Capture the cell that displays the provided text and extract its [X, Y] central coordinate. 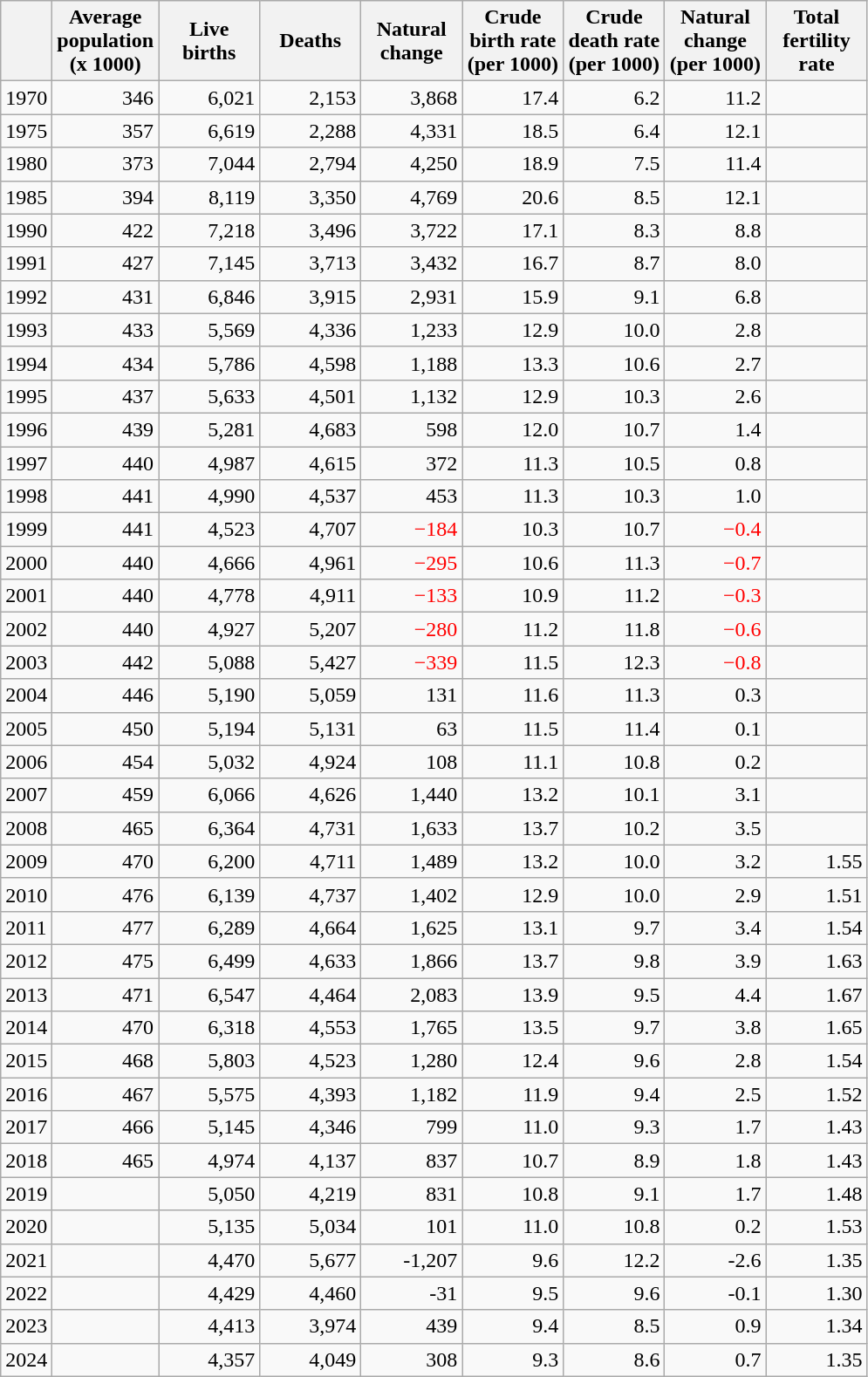
1.0 [715, 497]
18.5 [513, 131]
2013 [26, 994]
-31 [412, 1293]
13.5 [513, 1028]
Crude death rate (per 1000) [614, 41]
1,182 [412, 1094]
17.1 [513, 230]
Total fertility rate [817, 41]
Natural change (per 1000) [715, 41]
434 [106, 363]
7,145 [209, 264]
2,083 [412, 994]
1.63 [817, 961]
1998 [26, 497]
4,633 [311, 961]
Crude birth rate (per 1000) [513, 41]
2019 [26, 1194]
6,289 [209, 928]
1995 [26, 396]
4,464 [311, 994]
15.9 [513, 297]
0.9 [715, 1326]
4,357 [209, 1360]
4,911 [311, 596]
8,119 [209, 197]
11.9 [513, 1094]
Average population (x 1000) [106, 41]
5,050 [209, 1194]
11.1 [513, 762]
8.3 [614, 230]
1.34 [817, 1326]
372 [412, 463]
1.8 [715, 1161]
1,233 [412, 330]
2.6 [715, 396]
3,432 [412, 264]
437 [106, 396]
1,633 [412, 828]
6,139 [209, 894]
20.6 [513, 197]
2014 [26, 1028]
5,034 [311, 1227]
4,336 [311, 330]
7,218 [209, 230]
2017 [26, 1127]
3,915 [311, 297]
13.1 [513, 928]
2.9 [715, 894]
1,188 [412, 363]
2009 [26, 861]
4,987 [209, 463]
5,059 [311, 695]
6,318 [209, 1028]
8.0 [715, 264]
7,044 [209, 164]
5,427 [311, 662]
5,135 [209, 1227]
11.6 [513, 695]
2020 [26, 1227]
2.5 [715, 1094]
5,633 [209, 396]
5,194 [209, 729]
477 [106, 928]
459 [106, 795]
3.5 [715, 828]
454 [106, 762]
2022 [26, 1293]
427 [106, 264]
2.7 [715, 363]
1.52 [817, 1094]
6.2 [614, 98]
831 [412, 1194]
12.3 [614, 662]
4,470 [209, 1260]
4,331 [412, 131]
1970 [26, 98]
−0.8 [715, 662]
422 [106, 230]
4,049 [311, 1360]
2004 [26, 695]
4,711 [311, 861]
−295 [412, 563]
471 [106, 994]
−184 [412, 530]
2000 [26, 563]
4,664 [311, 928]
6.4 [614, 131]
4,927 [209, 629]
2002 [26, 629]
−0.7 [715, 563]
3.9 [715, 961]
2011 [26, 928]
4,666 [209, 563]
2021 [26, 1260]
2003 [26, 662]
5,803 [209, 1061]
8.9 [614, 1161]
1.51 [817, 894]
598 [412, 429]
4,683 [311, 429]
2,794 [311, 164]
3.4 [715, 928]
Natural change [412, 41]
1,765 [412, 1028]
5,190 [209, 695]
2008 [26, 828]
3,868 [412, 98]
1994 [26, 363]
6,619 [209, 131]
3,350 [311, 197]
468 [106, 1061]
0.3 [715, 695]
18.9 [513, 164]
431 [106, 297]
1,440 [412, 795]
4,393 [311, 1094]
1,489 [412, 861]
4,961 [311, 563]
4,737 [311, 894]
2007 [26, 795]
2016 [26, 1094]
5,032 [209, 762]
−133 [412, 596]
1980 [26, 164]
3.8 [715, 1028]
12.2 [614, 1260]
837 [412, 1161]
4,553 [311, 1028]
10.1 [614, 795]
1,280 [412, 1061]
4,974 [209, 1161]
4,615 [311, 463]
13.9 [513, 994]
101 [412, 1227]
442 [106, 662]
10.5 [614, 463]
3,974 [311, 1326]
-1,207 [412, 1260]
4,137 [311, 1161]
5,569 [209, 330]
Deaths [311, 41]
4,429 [209, 1293]
−339 [412, 662]
1,866 [412, 961]
Live births [209, 41]
1.30 [817, 1293]
467 [106, 1094]
2,153 [311, 98]
-2.6 [715, 1260]
1,132 [412, 396]
5,207 [311, 629]
4,501 [311, 396]
2023 [26, 1326]
1,625 [412, 928]
2015 [26, 1061]
6,364 [209, 828]
0.1 [715, 729]
1975 [26, 131]
6.8 [715, 297]
4,250 [412, 164]
4,346 [311, 1127]
1992 [26, 297]
10.9 [513, 596]
2024 [26, 1360]
108 [412, 762]
446 [106, 695]
2001 [26, 596]
131 [412, 695]
7.5 [614, 164]
1990 [26, 230]
2012 [26, 961]
−0.3 [715, 596]
11.8 [614, 629]
1.67 [817, 994]
6,066 [209, 795]
10.2 [614, 828]
−0.4 [715, 530]
3,496 [311, 230]
8.6 [614, 1360]
1991 [26, 264]
2,288 [311, 131]
357 [106, 131]
63 [412, 729]
5,131 [311, 729]
8.7 [614, 264]
2005 [26, 729]
12.0 [513, 429]
3.1 [715, 795]
3,713 [311, 264]
5,281 [209, 429]
−280 [412, 629]
1.4 [715, 429]
373 [106, 164]
6,846 [209, 297]
6,200 [209, 861]
453 [412, 497]
3,722 [412, 230]
475 [106, 961]
4,626 [311, 795]
2,931 [412, 297]
3.2 [715, 861]
2006 [26, 762]
5,677 [311, 1260]
4.4 [715, 994]
1.55 [817, 861]
799 [412, 1127]
16.7 [513, 264]
1997 [26, 463]
0.8 [715, 463]
2010 [26, 894]
1,402 [412, 894]
433 [106, 330]
5,575 [209, 1094]
4,769 [412, 197]
1.53 [817, 1227]
4,924 [311, 762]
4,778 [209, 596]
4,731 [311, 828]
450 [106, 729]
1996 [26, 429]
9.8 [614, 961]
1.65 [817, 1028]
346 [106, 98]
5,088 [209, 662]
5,145 [209, 1127]
17.4 [513, 98]
6,547 [209, 994]
4,537 [311, 497]
1993 [26, 330]
4,460 [311, 1293]
0.7 [715, 1360]
4,990 [209, 497]
308 [412, 1360]
1985 [26, 197]
12.4 [513, 1061]
1999 [26, 530]
6,499 [209, 961]
13.3 [513, 363]
6,021 [209, 98]
1.48 [817, 1194]
466 [106, 1127]
4,707 [311, 530]
8.8 [715, 230]
4,598 [311, 363]
5,786 [209, 363]
4,219 [311, 1194]
-0.1 [715, 1293]
2018 [26, 1161]
476 [106, 894]
4,413 [209, 1326]
−0.6 [715, 629]
394 [106, 197]
